Pinpoint the cell where the given text exists, returning its [X, Y] midpoint coordinate. 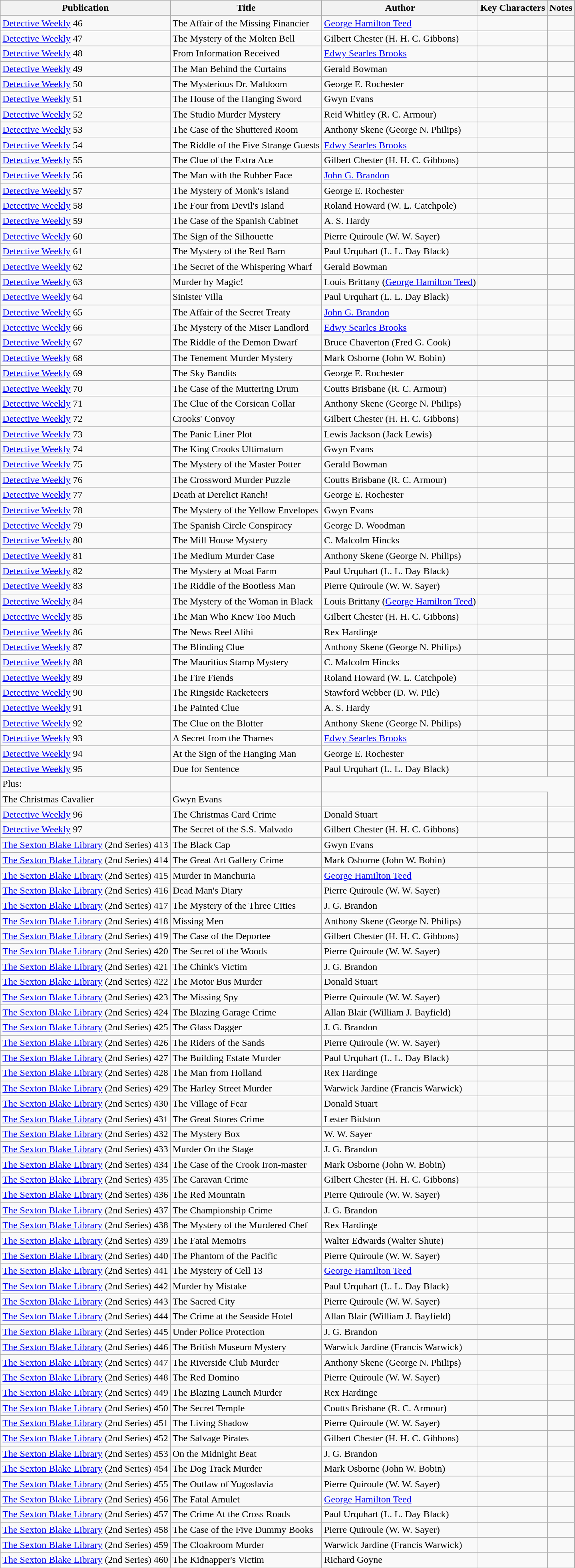
From Information Received [246, 54]
The Sexton Blake Library (2nd Series) 416 [86, 890]
The Mauritius Stamp Mystery [246, 662]
The Case of the Five Dummy Books [246, 1530]
Title [246, 8]
Detective Weekly 53 [86, 130]
Detective Weekly 86 [86, 632]
The Mystery of the Murdered Chef [246, 1225]
The Case of the Shuttered Room [246, 130]
The Chink's Victim [246, 967]
The Mystery of the Three Cities [246, 906]
The Man from Holland [246, 1073]
Detective Weekly 69 [86, 373]
The Fatal Amulet [246, 1499]
The Sexton Blake Library (2nd Series) 449 [86, 1392]
The Cloakroom Murder [246, 1545]
The Tenement Murder Mystery [246, 358]
Detective Weekly 84 [86, 601]
Reid Whitley (R. C. Armour) [400, 114]
The Great Art Gallery Crime [246, 860]
Detective Weekly 79 [86, 525]
Detective Weekly 55 [86, 160]
The Sexton Blake Library (2nd Series) 448 [86, 1377]
The Sky Bandits [246, 373]
Detective Weekly 83 [86, 586]
The Case of the Muttering Drum [246, 388]
Detective Weekly 95 [86, 769]
The Missing Spy [246, 997]
The Sexton Blake Library (2nd Series) 422 [86, 982]
The Mystery of the Red Barn [246, 251]
The Sexton Blake Library (2nd Series) 456 [86, 1499]
The Sexton Blake Library (2nd Series) 421 [86, 967]
Lester Bidston [400, 1119]
Detective Weekly 82 [86, 571]
The Mystery at Moat Farm [246, 571]
Detective Weekly 59 [86, 221]
Detective Weekly 62 [86, 267]
The Man Who Knew Too Much [246, 616]
The Sexton Blake Library (2nd Series) 437 [86, 1210]
The Sexton Blake Library (2nd Series) 418 [86, 921]
Detective Weekly 94 [86, 754]
Detective Weekly 52 [86, 114]
Lewis Jackson (Jack Lewis) [400, 434]
The Championship Crime [246, 1210]
Detective Weekly 72 [86, 419]
George D. Woodman [400, 525]
The Sexton Blake Library (2nd Series) 440 [86, 1256]
Author [400, 8]
A Secret from the Thames [246, 738]
The Sexton Blake Library (2nd Series) 460 [86, 1560]
Detective Weekly 64 [86, 297]
The Red Domino [246, 1377]
The Mystery of Cell 13 [246, 1271]
The Man Behind the Curtains [246, 69]
The Riddle of the Five Strange Guests [246, 145]
Detective Weekly 56 [86, 175]
The Painted Clue [246, 708]
The Christmas Card Crime [246, 814]
Detective Weekly 54 [86, 145]
The Clue of the Corsican Collar [246, 403]
The Sexton Blake Library (2nd Series) 453 [86, 1454]
The Mystery of the Yellow Envelopes [246, 510]
Detective Weekly 51 [86, 99]
The Case of the Crook Iron-master [246, 1165]
The Harley Street Murder [246, 1088]
The Mill House Mystery [246, 541]
Detective Weekly 88 [86, 662]
The Sexton Blake Library (2nd Series) 415 [86, 875]
The Caravan Crime [246, 1180]
The Sexton Blake Library (2nd Series) 441 [86, 1271]
The Spanish Circle Conspiracy [246, 525]
Detective Weekly 97 [86, 830]
The Sexton Blake Library (2nd Series) 414 [86, 860]
The Crime At the Cross Roads [246, 1514]
Detective Weekly 47 [86, 38]
The Sexton Blake Library (2nd Series) 435 [86, 1180]
Detective Weekly 89 [86, 678]
Detective Weekly 63 [86, 282]
The Sexton Blake Library (2nd Series) 423 [86, 997]
Dead Man's Diary [246, 890]
The British Museum Mystery [246, 1347]
The Sexton Blake Library (2nd Series) 443 [86, 1301]
Under Police Protection [246, 1332]
The Sexton Blake Library (2nd Series) 458 [86, 1530]
The King Crooks Ultimatum [246, 449]
The Sexton Blake Library (2nd Series) 454 [86, 1469]
Murder by Magic! [246, 282]
Detective Weekly 58 [86, 206]
The Riverside Club Murder [246, 1362]
Detective Weekly 81 [86, 556]
The Affair of the Secret Treaty [246, 312]
The Sexton Blake Library (2nd Series) 445 [86, 1332]
The Black Cap [246, 845]
The Four from Devil's Island [246, 206]
The Sexton Blake Library (2nd Series) 428 [86, 1073]
The Glass Dagger [246, 1027]
Murder On the Stage [246, 1149]
The Sexton Blake Library (2nd Series) 452 [86, 1438]
The Sexton Blake Library (2nd Series) 429 [86, 1088]
The Sexton Blake Library (2nd Series) 459 [86, 1545]
Detective Weekly 60 [86, 236]
The Mystery of Monk's Island [246, 191]
Death at Derelict Ranch! [246, 495]
The Mystery of the Molten Bell [246, 38]
Detective Weekly 68 [86, 358]
The Village of Fear [246, 1103]
The Outlaw of Yugoslavia [246, 1484]
The Great Stores Crime [246, 1119]
At the Sign of the Hanging Man [246, 754]
Due for Sentence [246, 769]
Notes [561, 8]
Walter Edwards (Walter Shute) [400, 1241]
The Blazing Garage Crime [246, 1012]
The Clue of the Extra Ace [246, 160]
The Dog Track Murder [246, 1469]
The Mystery of the Master Potter [246, 465]
The Riddle of the Bootless Man [246, 586]
Detective Weekly 90 [86, 693]
The Medium Murder Case [246, 556]
Detective Weekly 96 [86, 814]
The Blinding Clue [246, 647]
The Red Mountain [246, 1195]
The Sexton Blake Library (2nd Series) 439 [86, 1241]
The Salvage Pirates [246, 1438]
The Mystery of the Miser Landlord [246, 327]
The Sexton Blake Library (2nd Series) 424 [86, 1012]
The Christmas Cavalier [86, 799]
The Sexton Blake Library (2nd Series) 427 [86, 1058]
Detective Weekly 85 [86, 616]
The Building Estate Murder [246, 1058]
Detective Weekly 57 [86, 191]
The Phantom of the Pacific [246, 1256]
The Sexton Blake Library (2nd Series) 432 [86, 1134]
Richard Goyne [400, 1560]
The Secret Temple [246, 1408]
The Kidnapper's Victim [246, 1560]
Stawford Webber (D. W. Pile) [400, 693]
The Crossword Murder Puzzle [246, 480]
The Sign of the Silhouette [246, 236]
The Sexton Blake Library (2nd Series) 425 [86, 1027]
Detective Weekly 70 [86, 388]
The Mysterious Dr. Maldoom [246, 84]
The Fatal Memoirs [246, 1241]
The Sexton Blake Library (2nd Series) 430 [86, 1103]
Murder in Manchuria [246, 875]
Detective Weekly 50 [86, 84]
Murder by Mistake [246, 1286]
Detective Weekly 93 [86, 738]
Detective Weekly 65 [86, 312]
The Sexton Blake Library (2nd Series) 426 [86, 1043]
Sinister Villa [246, 297]
Publication [86, 8]
The Sacred City [246, 1301]
Detective Weekly 66 [86, 327]
W. W. Sayer [400, 1134]
The Case of the Spanish Cabinet [246, 221]
The Sexton Blake Library (2nd Series) 417 [86, 906]
The Sexton Blake Library (2nd Series) 444 [86, 1317]
Detective Weekly 71 [86, 403]
The Crime at the Seaside Hotel [246, 1317]
The News Reel Alibi [246, 632]
Detective Weekly 46 [86, 23]
Detective Weekly 75 [86, 465]
The Sexton Blake Library (2nd Series) 436 [86, 1195]
Detective Weekly 92 [86, 723]
Crooks' Convoy [246, 419]
Bruce Chaverton (Fred G. Cook) [400, 343]
The Secret of the Woods [246, 952]
Detective Weekly 76 [86, 480]
Missing Men [246, 921]
The Fire Fiends [246, 678]
The Riders of the Sands [246, 1043]
The Case of the Deportee [246, 936]
The Mystery Box [246, 1134]
The Sexton Blake Library (2nd Series) 413 [86, 845]
The Motor Bus Murder [246, 982]
The Sexton Blake Library (2nd Series) 433 [86, 1149]
Plus: [86, 784]
The Studio Murder Mystery [246, 114]
The Secret of the S.S. Malvado [246, 830]
The Affair of the Missing Financier [246, 23]
The Sexton Blake Library (2nd Series) 447 [86, 1362]
On the Midnight Beat [246, 1454]
Detective Weekly 74 [86, 449]
The Sexton Blake Library (2nd Series) 450 [86, 1408]
The Sexton Blake Library (2nd Series) 442 [86, 1286]
The Sexton Blake Library (2nd Series) 446 [86, 1347]
Detective Weekly 73 [86, 434]
The House of the Hanging Sword [246, 99]
Detective Weekly 77 [86, 495]
The Ringside Racketeers [246, 693]
The Sexton Blake Library (2nd Series) 431 [86, 1119]
The Sexton Blake Library (2nd Series) 451 [86, 1423]
The Blazing Launch Murder [246, 1392]
Detective Weekly 48 [86, 54]
Detective Weekly 91 [86, 708]
Detective Weekly 87 [86, 647]
Detective Weekly 67 [86, 343]
Key Characters [513, 8]
The Sexton Blake Library (2nd Series) 457 [86, 1514]
The Sexton Blake Library (2nd Series) 419 [86, 936]
The Secret of the Whispering Wharf [246, 267]
The Living Shadow [246, 1423]
Detective Weekly 61 [86, 251]
Detective Weekly 49 [86, 69]
The Riddle of the Demon Dwarf [246, 343]
The Sexton Blake Library (2nd Series) 438 [86, 1225]
The Sexton Blake Library (2nd Series) 420 [86, 952]
The Man with the Rubber Face [246, 175]
Detective Weekly 80 [86, 541]
The Mystery of the Woman in Black [246, 601]
The Sexton Blake Library (2nd Series) 455 [86, 1484]
Detective Weekly 78 [86, 510]
The Panic Liner Plot [246, 434]
The Clue on the Blotter [246, 723]
The Sexton Blake Library (2nd Series) 434 [86, 1165]
